Detect which cell encompasses the target text, then output its [x, y] center coordinate. 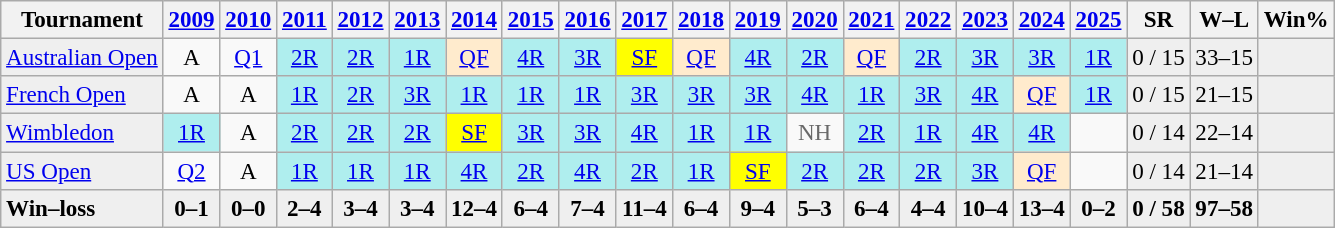
22–14 [1224, 133]
W–L [1224, 20]
Q2 [192, 171]
10–4 [986, 209]
2022 [928, 20]
2023 [986, 20]
2010 [248, 20]
French Open [82, 95]
11–4 [644, 209]
Australian Open [82, 58]
SR [1158, 20]
2–4 [305, 209]
2017 [644, 20]
2015 [530, 20]
4–4 [928, 209]
NH [814, 133]
7–4 [588, 209]
Wimbledon [82, 133]
Win–loss [82, 209]
12–4 [474, 209]
21–15 [1224, 95]
2018 [702, 20]
0–0 [248, 209]
Win% [1296, 20]
2009 [192, 20]
2025 [1098, 20]
2021 [872, 20]
2012 [360, 20]
0 / 58 [1158, 209]
21–14 [1224, 171]
2020 [814, 20]
0–2 [1098, 209]
97–58 [1224, 209]
0–1 [192, 209]
33–15 [1224, 58]
5–3 [814, 209]
9–4 [758, 209]
2011 [305, 20]
2014 [474, 20]
2016 [588, 20]
13–4 [1042, 209]
2024 [1042, 20]
Tournament [82, 20]
2019 [758, 20]
2013 [418, 20]
US Open [82, 171]
Q1 [248, 58]
